Search for the cell housing the specified text and yield its (x, y) center coordinate. 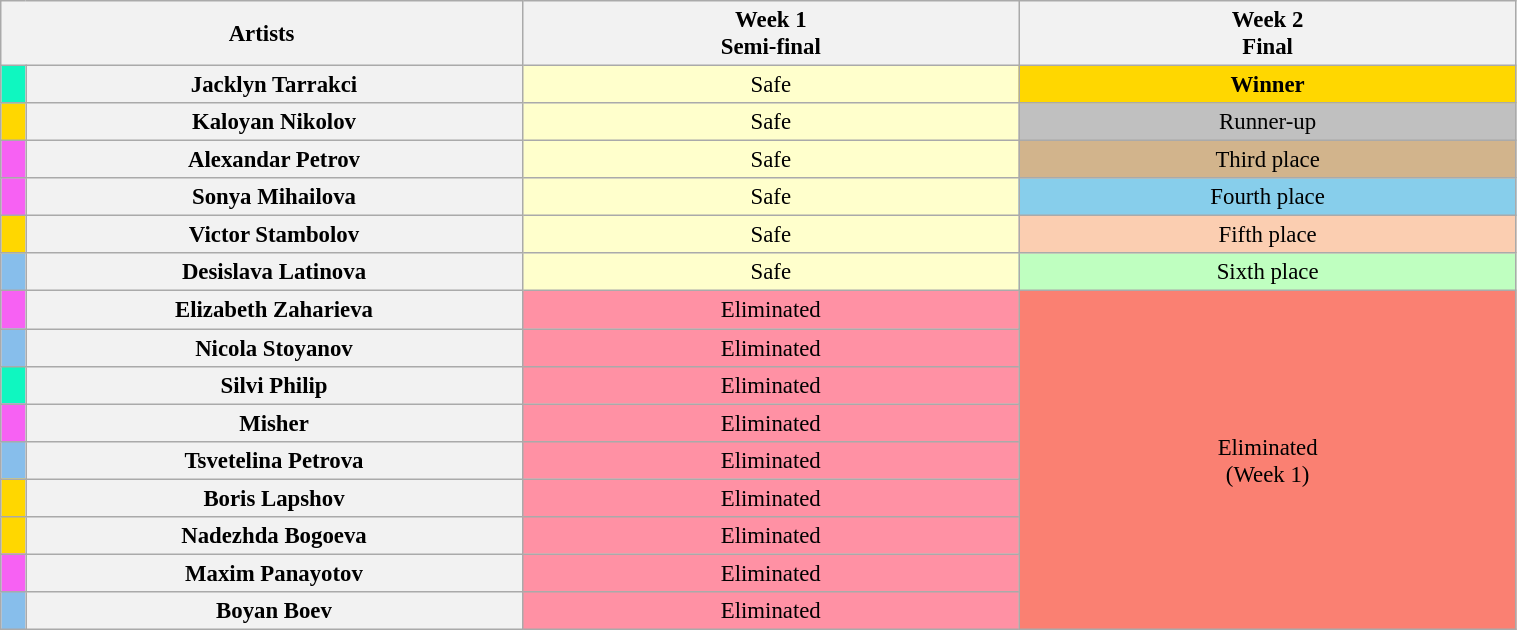
Fifth place (1268, 235)
Winner (1268, 85)
Artists (262, 34)
Kaloyan Nikolov (274, 122)
Week 2Final (1268, 34)
Eliminated(Week 1) (1268, 460)
Boris Lapshov (274, 498)
Runner-up (1268, 122)
Nicola Stoyanov (274, 348)
Maxim Panayotov (274, 573)
Sixth place (1268, 273)
Sonya Mihailova (274, 197)
Elizabeth Zaharieva (274, 310)
Boyan Boev (274, 611)
Week 1Semi-final (770, 34)
Misher (274, 423)
Silvi Philip (274, 385)
Fourth place (1268, 197)
Desislava Latinova (274, 273)
Jacklyn Tarrakci (274, 85)
Third place (1268, 160)
Tsvetelina Petrova (274, 460)
Nadezhda Bogoeva (274, 536)
Victor Stambolov (274, 235)
Alexandar Petrov (274, 160)
